Pinpoint the cell where the given text exists, returning its [x, y] midpoint coordinate. 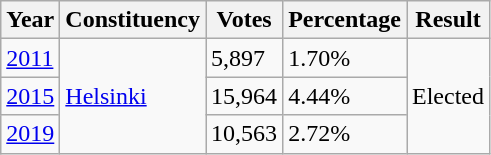
1.70% [345, 58]
Percentage [345, 20]
Year [30, 20]
2.72% [345, 134]
5,897 [244, 58]
Constituency [133, 20]
4.44% [345, 96]
2019 [30, 134]
15,964 [244, 96]
Votes [244, 20]
Helsinki [133, 96]
2011 [30, 58]
Elected [448, 96]
10,563 [244, 134]
Result [448, 20]
2015 [30, 96]
